Provide the [x, y] coordinate of the cell's center where the given text is located.  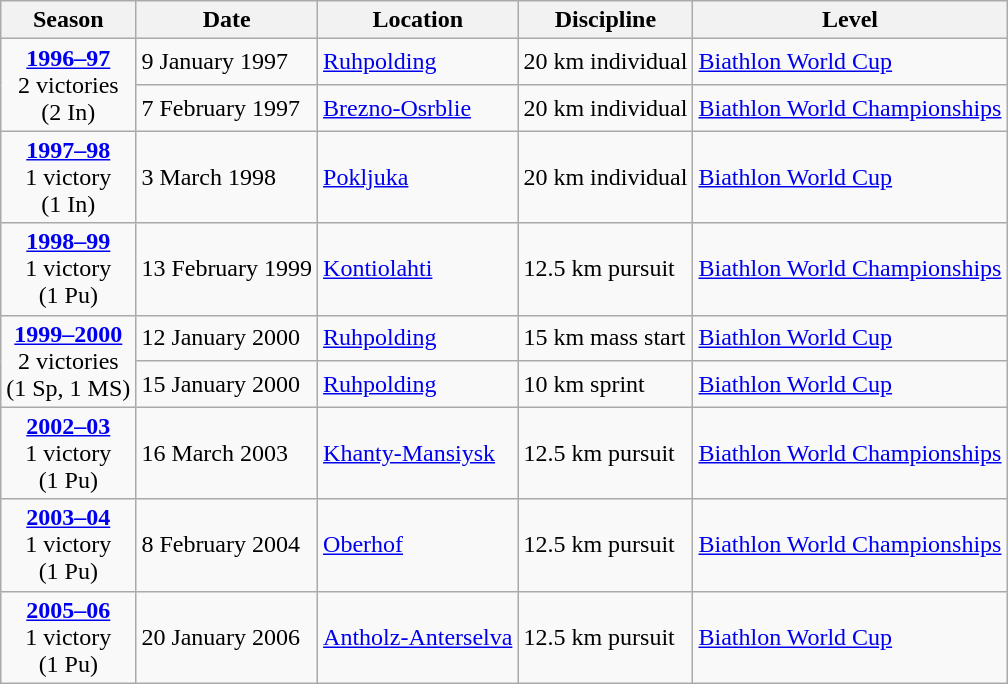
1999–2000 2 victories (1 Sp, 1 MS) [68, 361]
7 February 1997 [227, 108]
Kontiolahti [418, 269]
Location [418, 20]
16 March 2003 [227, 453]
13 February 1999 [227, 269]
Oberhof [418, 545]
Season [68, 20]
2005–06 1 victory (1 Pu) [68, 637]
1997–98 1 victory (1 In) [68, 177]
Khanty-Mansiysk [418, 453]
Level [850, 20]
12 January 2000 [227, 338]
2002–03 1 victory (1 Pu) [68, 453]
15 km mass start [606, 338]
Date [227, 20]
Brezno-Osrblie [418, 108]
Discipline [606, 20]
1996–97 2 victories (2 In) [68, 85]
Pokljuka [418, 177]
3 March 1998 [227, 177]
15 January 2000 [227, 384]
1998–99 1 victory (1 Pu) [68, 269]
8 February 2004 [227, 545]
Antholz-Anterselva [418, 637]
2003–04 1 victory (1 Pu) [68, 545]
20 January 2006 [227, 637]
10 km sprint [606, 384]
9 January 1997 [227, 62]
